Capture the cell that displays the provided text and extract its [x, y] central coordinate. 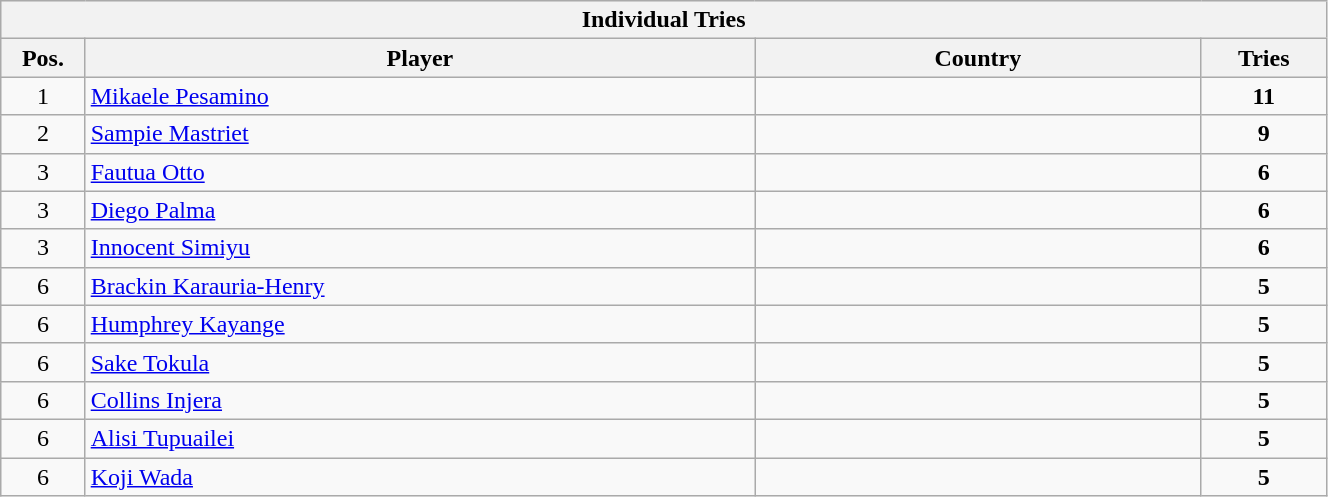
Diego Palma [420, 210]
Alisi Tupuailei [420, 438]
Fautua Otto [420, 172]
1 [43, 96]
Tries [1264, 58]
Koji Wada [420, 477]
11 [1264, 96]
Pos. [43, 58]
Sampie Mastriet [420, 134]
Country [978, 58]
Collins Injera [420, 400]
Brackin Karauria-Henry [420, 286]
Individual Tries [664, 20]
9 [1264, 134]
2 [43, 134]
Innocent Simiyu [420, 248]
Sake Tokula [420, 362]
Humphrey Kayange [420, 324]
Mikaele Pesamino [420, 96]
Player [420, 58]
